From the cell containing the given text, extract its center point as [x, y] coordinate. 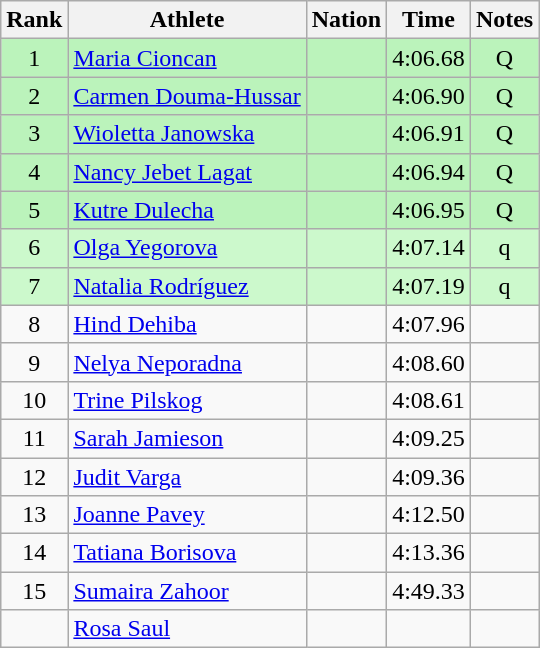
Nation [346, 20]
Notes [504, 20]
4:13.36 [429, 553]
2 [34, 96]
4:08.61 [429, 400]
Wioletta Janowska [187, 134]
1 [34, 58]
4:06.95 [429, 210]
Time [429, 20]
Hind Dehiba [187, 324]
Judit Varga [187, 477]
Maria Cioncan [187, 58]
Kutre Dulecha [187, 210]
4:09.36 [429, 477]
4:49.33 [429, 591]
15 [34, 591]
Sumaira Zahoor [187, 591]
Nelya Neporadna [187, 362]
4:07.19 [429, 286]
4:07.96 [429, 324]
Natalia Rodríguez [187, 286]
Olga Yegorova [187, 248]
4:06.90 [429, 96]
Athlete [187, 20]
4:07.14 [429, 248]
4:06.94 [429, 172]
3 [34, 134]
4:08.60 [429, 362]
4:09.25 [429, 438]
8 [34, 324]
Rosa Saul [187, 629]
Nancy Jebet Lagat [187, 172]
4:06.91 [429, 134]
4:06.68 [429, 58]
Tatiana Borisova [187, 553]
6 [34, 248]
11 [34, 438]
Trine Pilskog [187, 400]
4:12.50 [429, 515]
14 [34, 553]
4 [34, 172]
5 [34, 210]
13 [34, 515]
10 [34, 400]
7 [34, 286]
Carmen Douma-Hussar [187, 96]
9 [34, 362]
Rank [34, 20]
Joanne Pavey [187, 515]
12 [34, 477]
Sarah Jamieson [187, 438]
